From the cell containing the given text, extract its center point as [X, Y] coordinate. 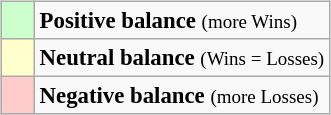
Positive balance (more Wins) [182, 21]
Neutral balance (Wins = Losses) [182, 58]
Negative balance (more Losses) [182, 96]
